Extract the (x, y) coordinate from the center of the cell holding the provided text.  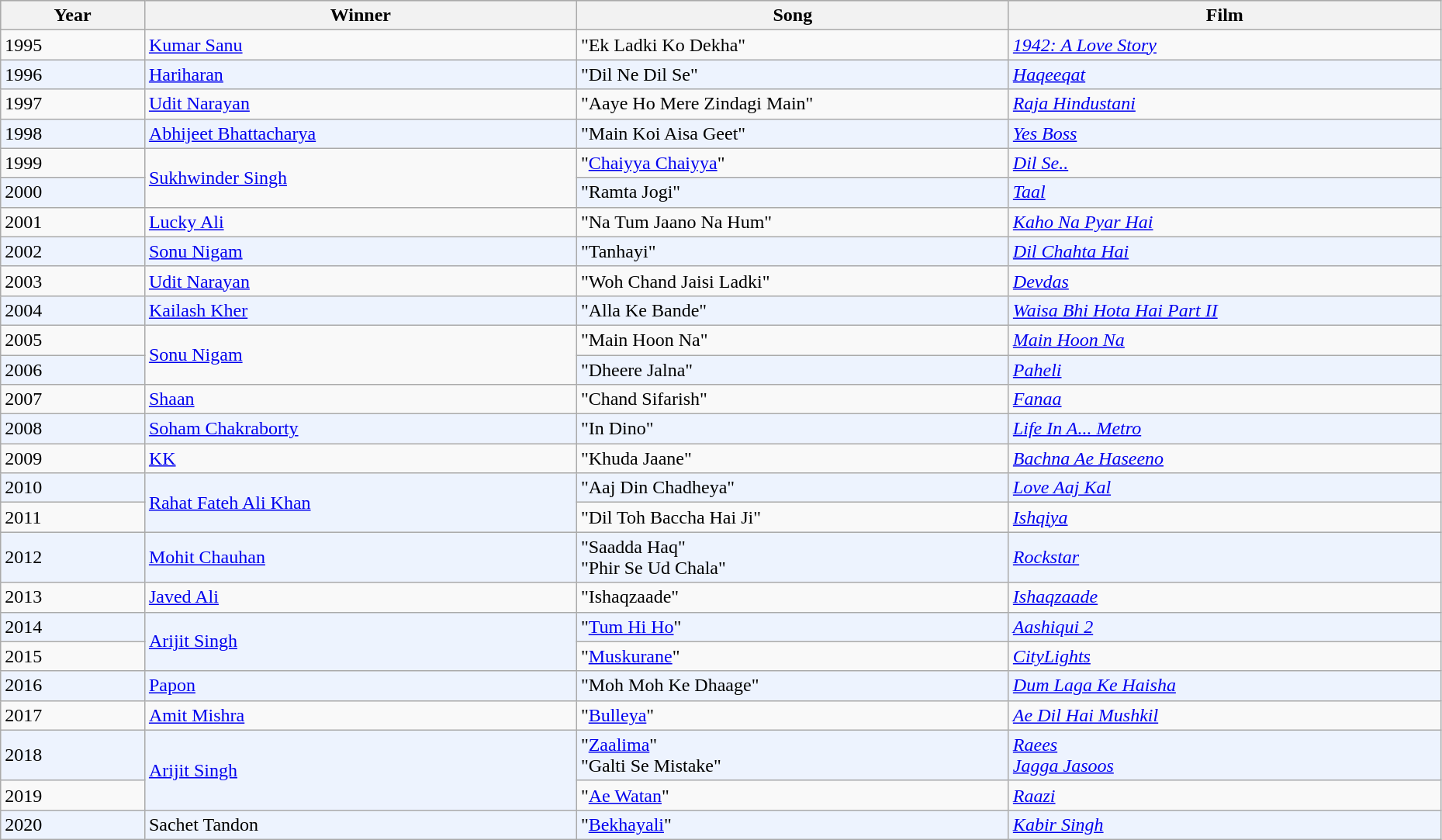
2004 (73, 310)
"Muskurane" (793, 656)
Javed Ali (360, 597)
Kaho Na Pyar Hai (1224, 222)
2018 (73, 755)
"Bulleya" (793, 715)
"Na Tum Jaano Na Hum" (793, 222)
Waisa Bhi Hota Hai Part II (1224, 310)
Rockstar (1224, 557)
Love Aaj Kal (1224, 488)
Sukhwinder Singh (360, 178)
Papon (360, 686)
Main Hoon Na (1224, 340)
"Bekhayali" (793, 824)
Bachna Ae Haseeno (1224, 458)
2007 (73, 399)
Film (1224, 16)
Dil Se.. (1224, 163)
Lucky Ali (360, 222)
Yes Boss (1224, 133)
Aashiqui 2 (1224, 627)
Taal (1224, 192)
Dil Chahta Hai (1224, 251)
"Woh Chand Jaisi Ladki" (793, 281)
2002 (73, 251)
1999 (73, 163)
Dum Laga Ke Haisha (1224, 686)
Shaan (360, 399)
2000 (73, 192)
Kabir Singh (1224, 824)
2014 (73, 627)
Song (793, 16)
Devdas (1224, 281)
Ishaqzaade (1224, 597)
"Main Hoon Na" (793, 340)
"In Dino" (793, 429)
Ae Dil Hai Mushkil (1224, 715)
"Saadda Haq" "Phir Se Ud Chala" (793, 557)
2013 (73, 597)
Hariharan (360, 74)
Fanaa (1224, 399)
2016 (73, 686)
Paheli (1224, 370)
"Aaj Din Chadheya" (793, 488)
Amit Mishra (360, 715)
"Chaiyya Chaiyya" (793, 163)
CityLights (1224, 656)
2008 (73, 429)
Kumar Sanu (360, 45)
"Dheere Jalna" (793, 370)
"Dil Ne Dil Se" (793, 74)
2011 (73, 517)
"Aaye Ho Mere Zindagi Main" (793, 104)
2009 (73, 458)
1995 (73, 45)
"Dil Toh Baccha Hai Ji" (793, 517)
2012 (73, 557)
Winner (360, 16)
Life In A... Metro (1224, 429)
Haqeeqat (1224, 74)
"Alla Ke Bande" (793, 310)
Raazi (1224, 795)
Soham Chakraborty (360, 429)
"Ishaqzaade" (793, 597)
2003 (73, 281)
"Moh Moh Ke Dhaage" (793, 686)
"Ramta Jogi" (793, 192)
Mohit Chauhan (360, 557)
Kailash Kher (360, 310)
1942: A Love Story (1224, 45)
2020 (73, 824)
1997 (73, 104)
Ishqiya (1224, 517)
"Main Koi Aisa Geet" (793, 133)
2017 (73, 715)
"Tanhayi" (793, 251)
Year (73, 16)
2001 (73, 222)
KK (360, 458)
1998 (73, 133)
"Ek Ladki Ko Dekha" (793, 45)
"Chand Sifarish" (793, 399)
1996 (73, 74)
Raees Jagga Jasoos (1224, 755)
"Tum Hi Ho" (793, 627)
"Ae Watan" (793, 795)
"Khuda Jaane" (793, 458)
2005 (73, 340)
Rahat Fateh Ali Khan (360, 503)
2015 (73, 656)
Abhijeet Bhattacharya (360, 133)
2006 (73, 370)
2019 (73, 795)
2010 (73, 488)
"Zaalima" "Galti Se Mistake" (793, 755)
Raja Hindustani (1224, 104)
Sachet Tandon (360, 824)
